Scan for the cell matching the given text and deliver its [x, y] coordinate at center. 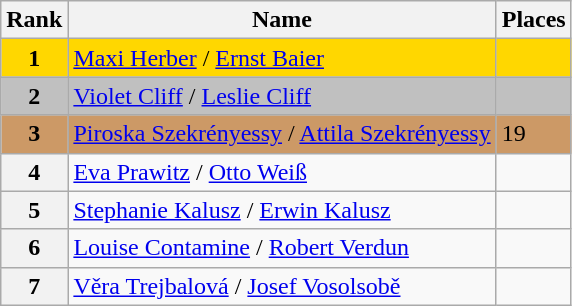
4 [34, 172]
2 [34, 96]
19 [534, 134]
6 [34, 248]
1 [34, 58]
5 [34, 210]
3 [34, 134]
Places [534, 20]
Piroska Szekrényessy / Attila Szekrényessy [282, 134]
Name [282, 20]
Rank [34, 20]
Věra Trejbalová / Josef Vosolsobě [282, 286]
Violet Cliff / Leslie Cliff [282, 96]
Eva Prawitz / Otto Weiß [282, 172]
7 [34, 286]
Louise Contamine / Robert Verdun [282, 248]
Maxi Herber / Ernst Baier [282, 58]
Stephanie Kalusz / Erwin Kalusz [282, 210]
